Return (x, y) of the center of cell containing provided text 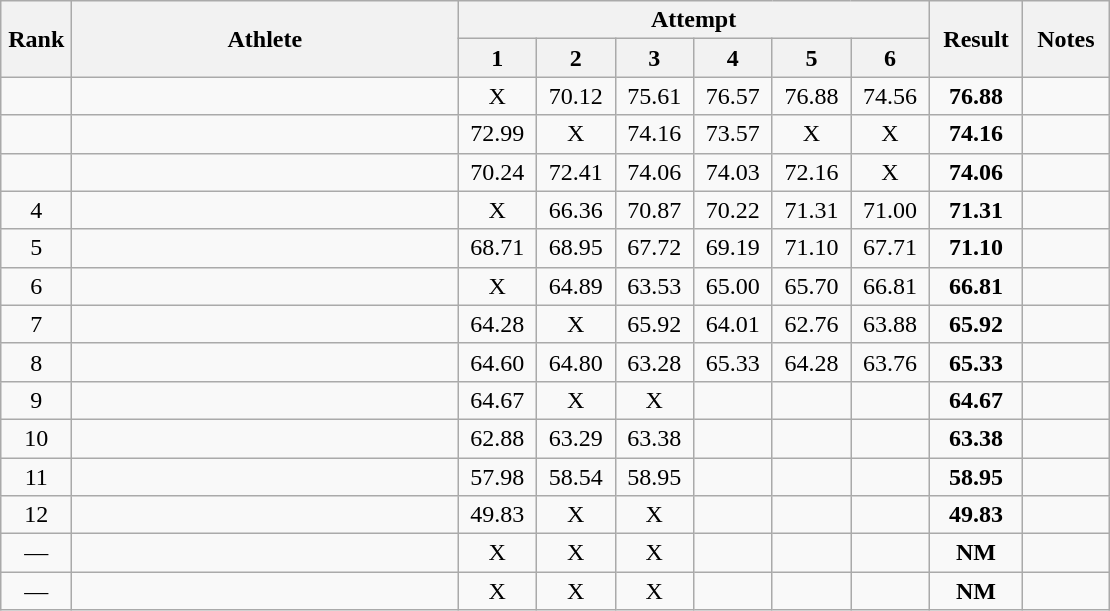
10 (36, 438)
69.19 (734, 248)
67.71 (890, 248)
72.99 (498, 134)
Rank (36, 39)
62.76 (812, 324)
2 (576, 58)
3 (654, 58)
57.98 (498, 477)
63.53 (654, 286)
70.12 (576, 96)
68.95 (576, 248)
71.00 (890, 210)
72.41 (576, 172)
68.71 (498, 248)
Athlete (265, 39)
70.22 (734, 210)
64.60 (498, 362)
Result (976, 39)
70.87 (654, 210)
66.36 (576, 210)
1 (498, 58)
9 (36, 400)
64.89 (576, 286)
63.29 (576, 438)
65.00 (734, 286)
Notes (1066, 39)
67.72 (654, 248)
11 (36, 477)
73.57 (734, 134)
Attempt (694, 20)
63.76 (890, 362)
64.80 (576, 362)
74.03 (734, 172)
8 (36, 362)
63.28 (654, 362)
12 (36, 515)
75.61 (654, 96)
63.88 (890, 324)
72.16 (812, 172)
76.57 (734, 96)
65.70 (812, 286)
62.88 (498, 438)
70.24 (498, 172)
7 (36, 324)
58.54 (576, 477)
64.01 (734, 324)
74.56 (890, 96)
